Extract the (X, Y) coordinate from the center of the cell holding the provided text.  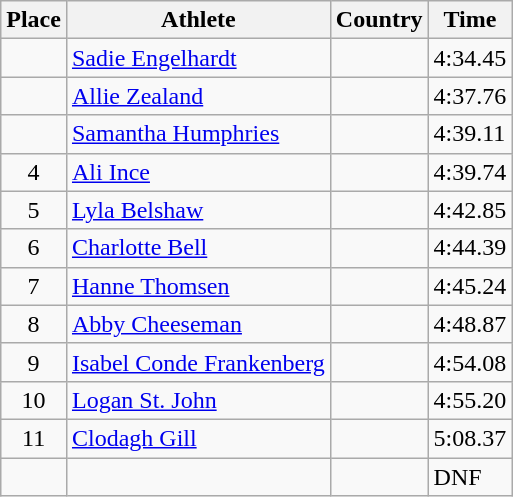
4:39.74 (470, 172)
7 (34, 286)
4:39.11 (470, 134)
Ali Ince (198, 172)
5 (34, 210)
Lyla Belshaw (198, 210)
Charlotte Bell (198, 248)
Abby Cheeseman (198, 324)
4:44.39 (470, 248)
Samantha Humphries (198, 134)
9 (34, 362)
10 (34, 400)
4:37.76 (470, 96)
6 (34, 248)
Allie Zealand (198, 96)
4:55.20 (470, 400)
4:54.08 (470, 362)
DNF (470, 477)
Isabel Conde Frankenberg (198, 362)
11 (34, 438)
Hanne Thomsen (198, 286)
4 (34, 172)
4:42.85 (470, 210)
Athlete (198, 20)
Country (379, 20)
4:48.87 (470, 324)
5:08.37 (470, 438)
4:34.45 (470, 58)
8 (34, 324)
Time (470, 20)
4:45.24 (470, 286)
Clodagh Gill (198, 438)
Place (34, 20)
Logan St. John (198, 400)
Sadie Engelhardt (198, 58)
